Capture the cell that displays the provided text and extract its (x, y) central coordinate. 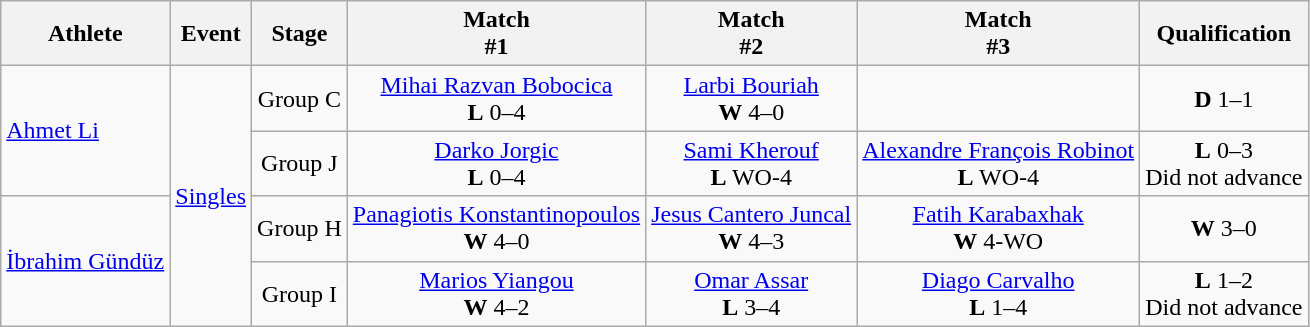
D 1–1 (1224, 98)
Mihai Razvan BobocicaL 0–4 (496, 98)
Marios YiangouW 4–2 (496, 294)
Alexandre François RobinotL WO-4 (998, 164)
Stage (300, 34)
Diago CarvalhoL 1–4 (998, 294)
Group I (300, 294)
Match#2 (752, 34)
İbrahim Gündüz (86, 261)
Ahmet Li (86, 131)
Group C (300, 98)
L 1–2Did not advance (1224, 294)
Group H (300, 228)
W 3–0 (1224, 228)
Panagiotis KonstantinopoulosW 4–0 (496, 228)
Larbi BouriahW 4–0 (752, 98)
Match#3 (998, 34)
Qualification (1224, 34)
Jesus Cantero JuncalW 4–3 (752, 228)
Group J (300, 164)
Match#1 (496, 34)
Singles (211, 196)
Event (211, 34)
L 0–3Did not advance (1224, 164)
Fatih KarabaxhakW 4-WO (998, 228)
Sami KheroufL WO-4 (752, 164)
Darko JorgicL 0–4 (496, 164)
Athlete (86, 34)
Omar AssarL 3–4 (752, 294)
